Output the [x, y] coordinate of the center of the cell containing the given text.  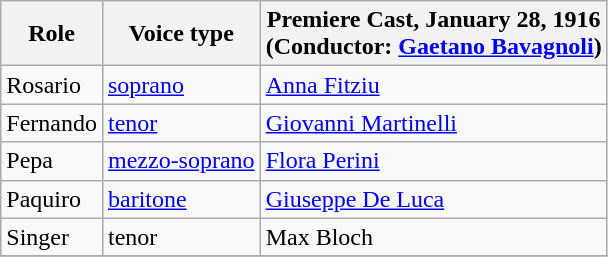
Singer [52, 237]
mezzo-soprano [181, 161]
Paquiro [52, 199]
Role [52, 34]
Pepa [52, 161]
Max Bloch [434, 237]
Giovanni Martinelli [434, 123]
Voice type [181, 34]
Flora Perini [434, 161]
soprano [181, 85]
Fernando [52, 123]
Giuseppe De Luca [434, 199]
Anna Fitziu [434, 85]
baritone [181, 199]
Premiere Cast, January 28, 1916(Conductor: Gaetano Bavagnoli) [434, 34]
Rosario [52, 85]
